Detect which cell encompasses the target text, then output its [X, Y] center coordinate. 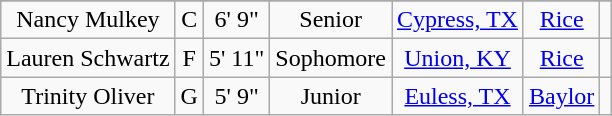
Trinity Oliver [88, 96]
F [189, 58]
C [189, 20]
Sophomore [331, 58]
6' 9" [236, 20]
Union, KY [458, 58]
Nancy Mulkey [88, 20]
5' 9" [236, 96]
5' 11" [236, 58]
Baylor [561, 96]
Cypress, TX [458, 20]
G [189, 96]
Senior [331, 20]
Junior [331, 96]
Euless, TX [458, 96]
Lauren Schwartz [88, 58]
